For the text-containing cell, return its midpoint in (x, y) coordinate format. 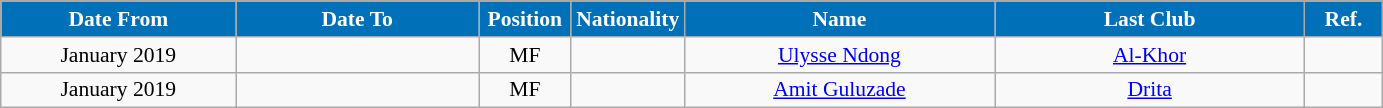
Ref. (1344, 19)
Last Club (1150, 19)
Date From (118, 19)
Nationality (628, 19)
Amit Guluzade (839, 90)
Ulysse Ndong (839, 55)
Drita (1150, 90)
Position (524, 19)
Al-Khor (1150, 55)
Date To (358, 19)
Name (839, 19)
